Locate the cell with the specified text and output its (X, Y) center coordinate. 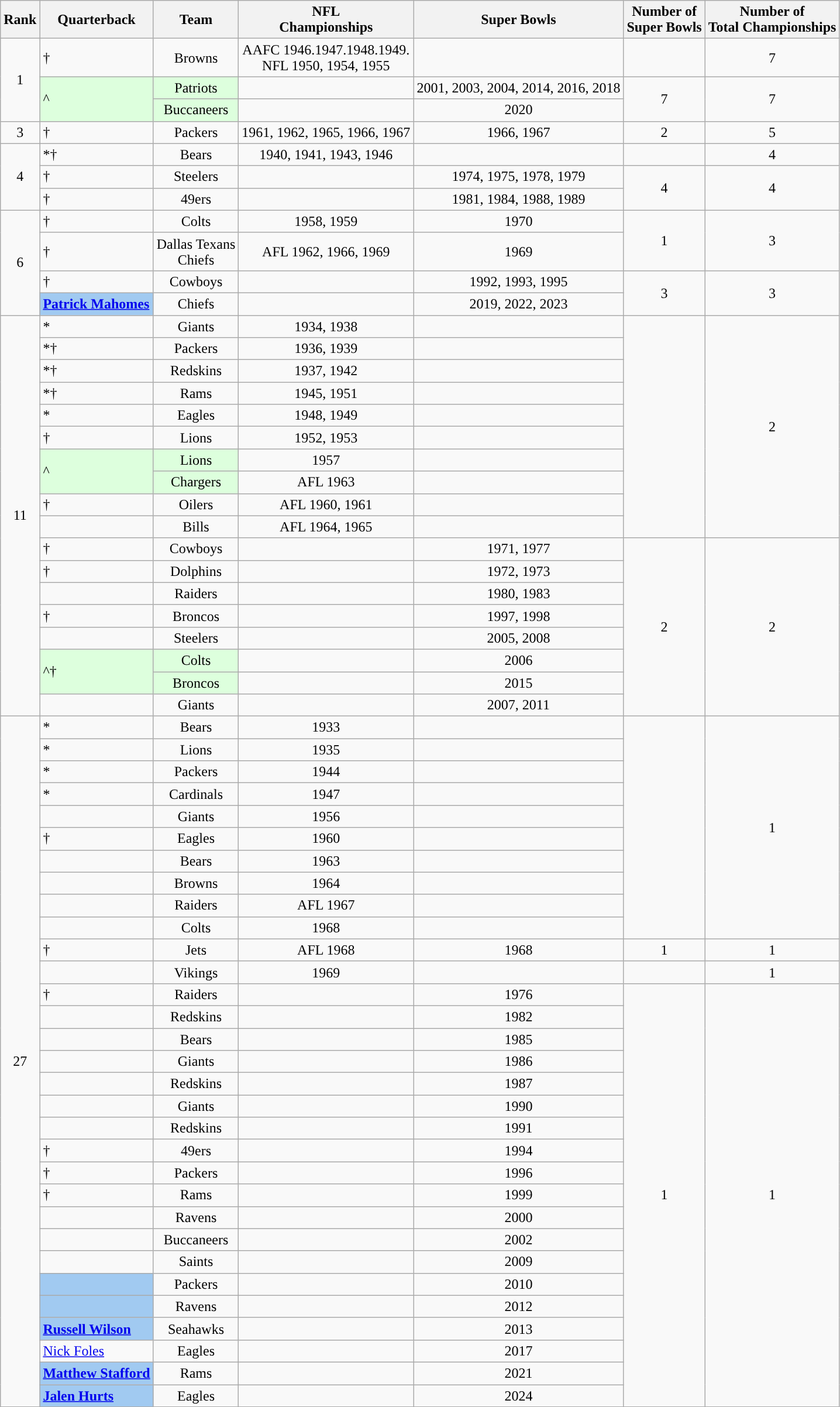
2015 (518, 683)
1957 (326, 460)
1994 (518, 1151)
Super Bowls (518, 20)
1934, 1938 (326, 326)
AFL 1967 (326, 905)
2021 (518, 1373)
1937, 1942 (326, 371)
2002 (518, 1240)
Number ofSuper Bowls (665, 20)
AFL 1964, 1965 (326, 527)
6 (20, 262)
1985 (518, 1039)
1956 (326, 816)
1996 (518, 1173)
1980, 1983 (518, 593)
2006 (518, 660)
2024 (518, 1396)
Rank (20, 20)
1947 (326, 794)
1971, 1977 (518, 549)
2005, 2008 (518, 638)
AAFC 1946.1947.1948.1949. NFL 1950, 1954, 1955 (326, 57)
1972, 1973 (518, 571)
Saints (196, 1262)
^† (97, 671)
1960 (326, 839)
2009 (518, 1262)
1940, 1941, 1943, 1946 (326, 155)
1961, 1962, 1965, 1966, 1967 (326, 132)
1948, 1949 (326, 416)
1970 (518, 221)
NFLChampionships (326, 20)
AFL 1960, 1961 (326, 505)
2020 (518, 110)
Jalen Hurts (97, 1396)
Jets (196, 950)
1936, 1939 (326, 349)
2017 (518, 1351)
2013 (518, 1329)
Dolphins (196, 571)
2010 (518, 1284)
2001, 2003, 2004, 2014, 2016, 2018 (518, 88)
Patrick Mahomes (97, 304)
1976 (518, 994)
1964 (326, 883)
1966, 1967 (518, 132)
2007, 2011 (518, 705)
5 (772, 132)
Chiefs (196, 304)
Matthew Stafford (97, 1373)
1990 (518, 1106)
1982 (518, 1017)
AFL 1962, 1966, 1969 (326, 252)
Chargers (196, 482)
1992, 1993, 1995 (518, 282)
2019, 2022, 2023 (518, 304)
1958, 1959 (326, 221)
Nick Foles (97, 1351)
1945, 1951 (326, 393)
Quarterback (97, 20)
1981, 1984, 1988, 1989 (518, 199)
AFL 1963 (326, 482)
1963 (326, 861)
Vikings (196, 972)
AFL 1968 (326, 950)
1944 (326, 772)
Dallas Texans Chiefs (196, 252)
Cardinals (196, 794)
1933 (326, 727)
1974, 1975, 1978, 1979 (518, 177)
2000 (518, 1217)
1987 (518, 1084)
Patriots (196, 88)
2012 (518, 1306)
Bills (196, 527)
1935 (326, 750)
Oilers (196, 505)
11 (20, 515)
1952, 1953 (326, 438)
Number ofTotal Championships (772, 20)
Russell Wilson (97, 1329)
27 (20, 1062)
1991 (518, 1128)
Team (196, 20)
Seahawks (196, 1329)
1986 (518, 1062)
1997, 1998 (518, 616)
1999 (518, 1195)
